From the cell containing the given text, extract its center point as (X, Y) coordinate. 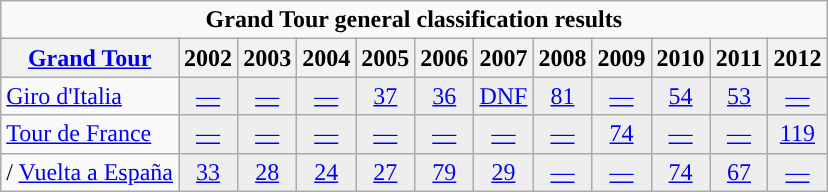
Giro d'Italia (90, 96)
2010 (680, 58)
2007 (504, 58)
28 (268, 172)
67 (739, 172)
2009 (622, 58)
79 (444, 172)
119 (798, 134)
29 (504, 172)
2008 (562, 58)
81 (562, 96)
2012 (798, 58)
Grand Tour (90, 58)
33 (208, 172)
53 (739, 96)
2005 (386, 58)
36 (444, 96)
2003 (268, 58)
54 (680, 96)
37 (386, 96)
DNF (504, 96)
/ Vuelta a España (90, 172)
27 (386, 172)
24 (326, 172)
2006 (444, 58)
Tour de France (90, 134)
2011 (739, 58)
2002 (208, 58)
Grand Tour general classification results (414, 20)
2004 (326, 58)
